Provide the (x, y) coordinate of the cell's center where the given text is located.  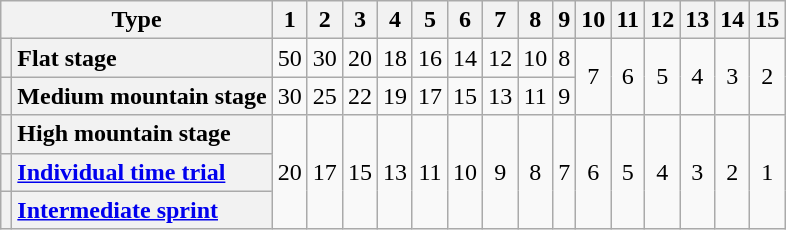
50 (290, 58)
22 (360, 96)
High mountain stage (142, 134)
Intermediate sprint (142, 210)
Medium mountain stage (142, 96)
16 (430, 58)
25 (324, 96)
Individual time trial (142, 172)
Type (136, 20)
19 (394, 96)
18 (394, 58)
Flat stage (142, 58)
